Extract the (X, Y) coordinate from the center of the cell holding the provided text.  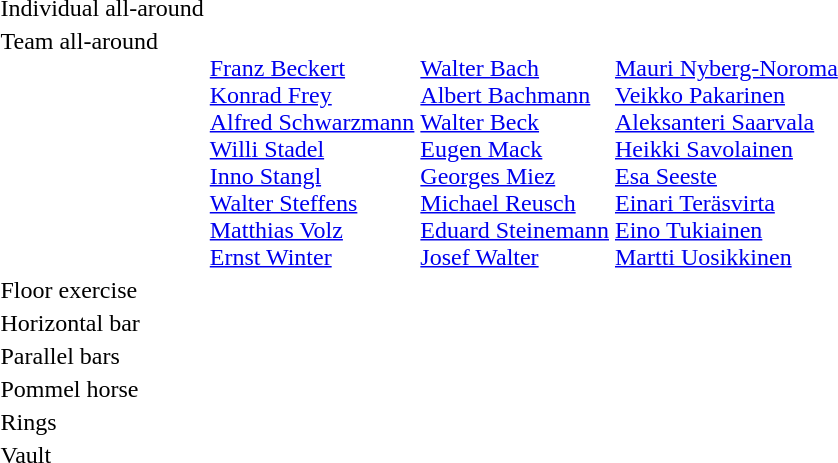
Walter BachAlbert BachmannWalter BeckEugen MackGeorges MiezMichael ReuschEduard SteinemannJosef Walter (515, 149)
Franz BeckertKonrad FreyAlfred SchwarzmannWilli StadelInno StanglWalter SteffensMatthias VolzErnst Winter (312, 149)
